Scan for the cell matching the given text and deliver its (x, y) coordinate at center. 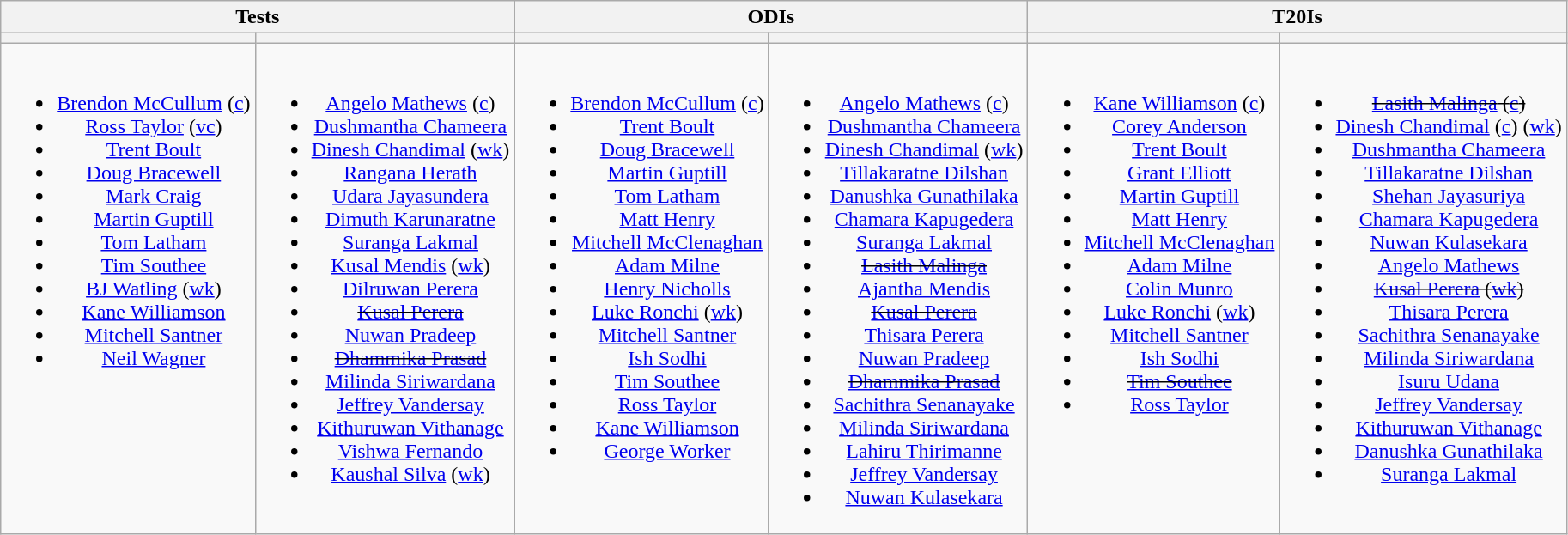
Tests (258, 17)
T20Is (1297, 17)
ODIs (771, 17)
